Return the [X, Y] coordinate for the center point of the cell that contains the specified text.  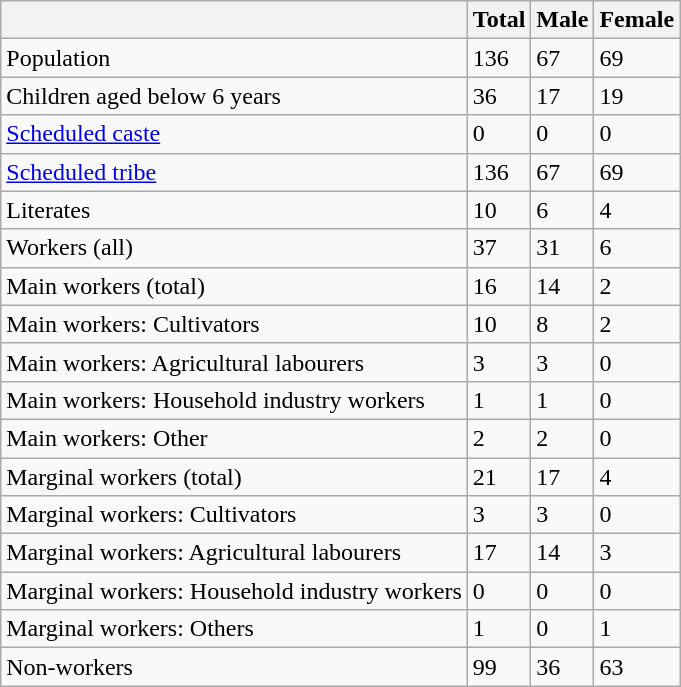
Literates [234, 210]
8 [562, 324]
Scheduled caste [234, 134]
Main workers: Cultivators [234, 324]
99 [499, 667]
Workers (all) [234, 248]
Male [562, 20]
Non-workers [234, 667]
Female [637, 20]
31 [562, 248]
19 [637, 96]
37 [499, 248]
21 [499, 477]
Marginal workers: Cultivators [234, 515]
63 [637, 667]
Main workers: Agricultural labourers [234, 362]
Main workers (total) [234, 286]
Main workers: Other [234, 438]
Total [499, 20]
Marginal workers (total) [234, 477]
Main workers: Household industry workers [234, 400]
Marginal workers: Others [234, 629]
Scheduled tribe [234, 172]
Marginal workers: Household industry workers [234, 591]
Children aged below 6 years [234, 96]
Marginal workers: Agricultural labourers [234, 553]
16 [499, 286]
Population [234, 58]
